Provide the [X, Y] coordinate of the cell's center where the given text is located.  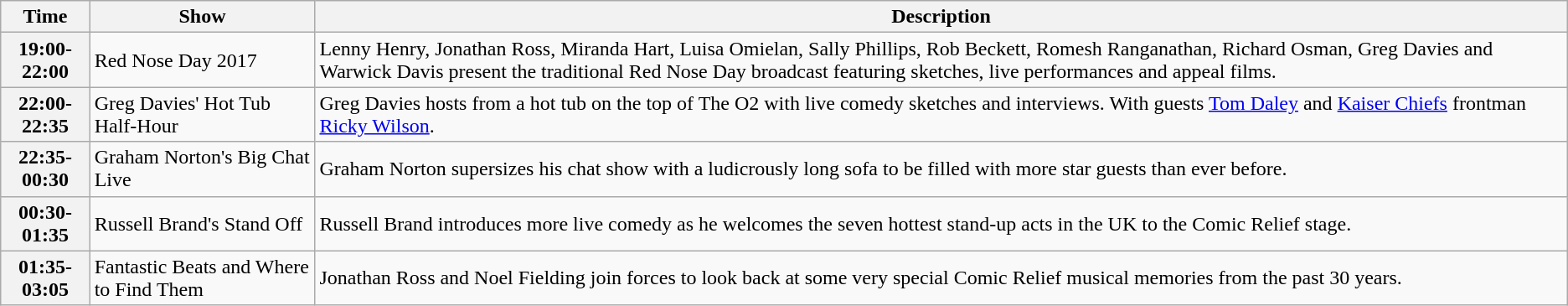
Russell Brand's Stand Off [203, 223]
Show [203, 17]
22:00-22:35 [45, 114]
Description [941, 17]
Jonathan Ross and Noel Fielding join forces to look back at some very special Comic Relief musical memories from the past 30 years. [941, 278]
Fantastic Beats and Where to Find Them [203, 278]
Graham Norton's Big Chat Live [203, 169]
Graham Norton supersizes his chat show with a ludicrously long sofa to be filled with more star guests than ever before. [941, 169]
19:00-22:00 [45, 60]
Time [45, 17]
Red Nose Day 2017 [203, 60]
Greg Davies' Hot Tub Half-Hour [203, 114]
22:35-00:30 [45, 169]
00:30-01:35 [45, 223]
Russell Brand introduces more live comedy as he welcomes the seven hottest stand-up acts in the UK to the Comic Relief stage. [941, 223]
01:35-03:05 [45, 278]
